Find where the given text appears and provide that cell's center as (x, y) coordinate. 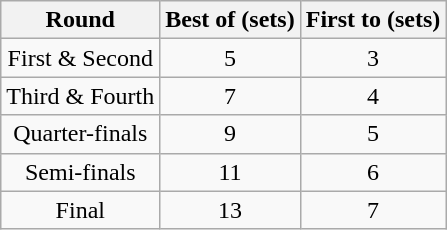
Best of (sets) (230, 20)
First & Second (80, 58)
Third & Fourth (80, 96)
Semi-finals (80, 172)
Quarter-finals (80, 134)
4 (373, 96)
3 (373, 58)
First to (sets) (373, 20)
Final (80, 210)
13 (230, 210)
Round (80, 20)
6 (373, 172)
11 (230, 172)
9 (230, 134)
